Identify which cell holds the provided text, then report its [X, Y] central coordinate. 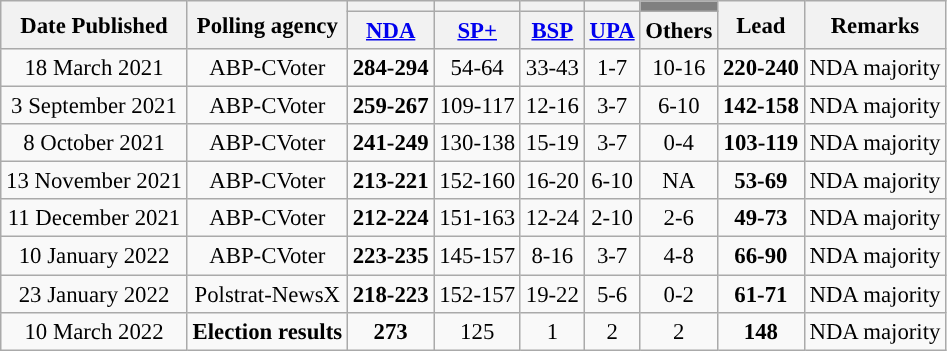
NA [679, 181]
5-6 [612, 294]
284-294 [390, 68]
11 December 2021 [94, 219]
UPA [612, 31]
18 March 2021 [94, 68]
12-16 [552, 106]
220-240 [762, 68]
53-69 [762, 181]
Election results [267, 331]
Others [679, 31]
61-71 [762, 294]
15-19 [552, 143]
142-158 [762, 106]
1 [552, 331]
16-20 [552, 181]
213-221 [390, 181]
19-22 [552, 294]
SP+ [478, 31]
23 January 2022 [94, 294]
241-249 [390, 143]
0-4 [679, 143]
12-24 [552, 219]
Remarks [875, 25]
10 March 2022 [94, 331]
1-7 [612, 68]
2-10 [612, 219]
0-2 [679, 294]
NDA [390, 31]
109-117 [478, 106]
152-160 [478, 181]
3 September 2021 [94, 106]
4-8 [679, 256]
Polling agency [267, 25]
13 November 2021 [94, 181]
152-157 [478, 294]
125 [478, 331]
8-16 [552, 256]
66-90 [762, 256]
10 January 2022 [94, 256]
10-16 [679, 68]
Lead [762, 25]
218-223 [390, 294]
223-235 [390, 256]
259-267 [390, 106]
2-6 [679, 219]
BSP [552, 31]
54-64 [478, 68]
49-73 [762, 219]
273 [390, 331]
103-119 [762, 143]
Polstrat-NewsX [267, 294]
8 October 2021 [94, 143]
33-43 [552, 68]
151-163 [478, 219]
145-157 [478, 256]
130-138 [478, 143]
Date Published [94, 25]
212-224 [390, 219]
148 [762, 331]
